Pinpoint the cell where the given text exists, returning its [X, Y] midpoint coordinate. 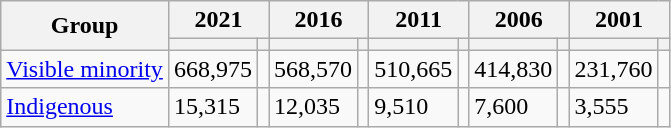
Indigenous [85, 107]
510,665 [414, 69]
15,315 [212, 107]
2021 [218, 20]
414,830 [514, 69]
231,760 [614, 69]
3,555 [614, 107]
668,975 [212, 69]
2011 [419, 20]
2016 [318, 20]
2001 [619, 20]
568,570 [312, 69]
12,035 [312, 107]
Group [85, 26]
9,510 [414, 107]
Visible minority [85, 69]
7,600 [514, 107]
2006 [519, 20]
